Find where the given text appears and provide that cell's center as [x, y] coordinate. 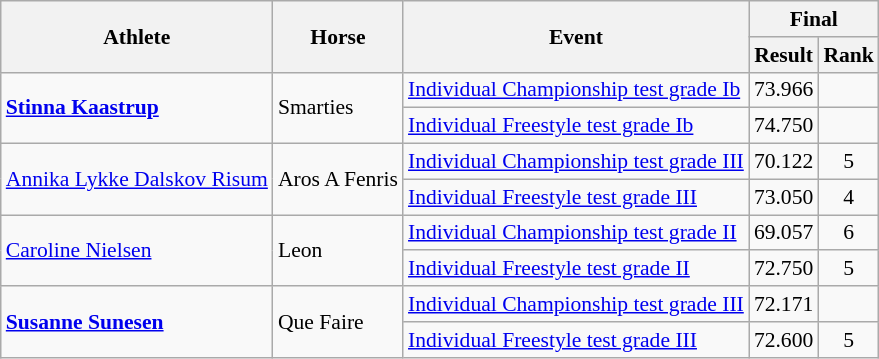
70.122 [784, 162]
Individual Championship test grade Ib [576, 90]
Leon [338, 250]
72.600 [784, 340]
Athlete [137, 36]
Caroline Nielsen [137, 250]
Stinna Kaastrup [137, 108]
Horse [338, 36]
73.966 [784, 90]
Smarties [338, 108]
Annika Lykke Dalskov Risum [137, 180]
72.171 [784, 304]
69.057 [784, 233]
73.050 [784, 197]
Event [576, 36]
Aros A Fenris [338, 180]
72.750 [784, 269]
6 [848, 233]
Individual Championship test grade II [576, 233]
Susanne Sunesen [137, 322]
Que Faire [338, 322]
Individual Freestyle test grade Ib [576, 126]
74.750 [784, 126]
4 [848, 197]
Rank [848, 55]
Individual Freestyle test grade II [576, 269]
Final [814, 19]
Result [784, 55]
